For the text-containing cell, return its midpoint in [X, Y] coordinate format. 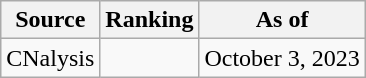
As of [282, 20]
Ranking [150, 20]
CNalysis [50, 58]
October 3, 2023 [282, 58]
Source [50, 20]
